Scan for the cell matching the given text and deliver its (x, y) coordinate at center. 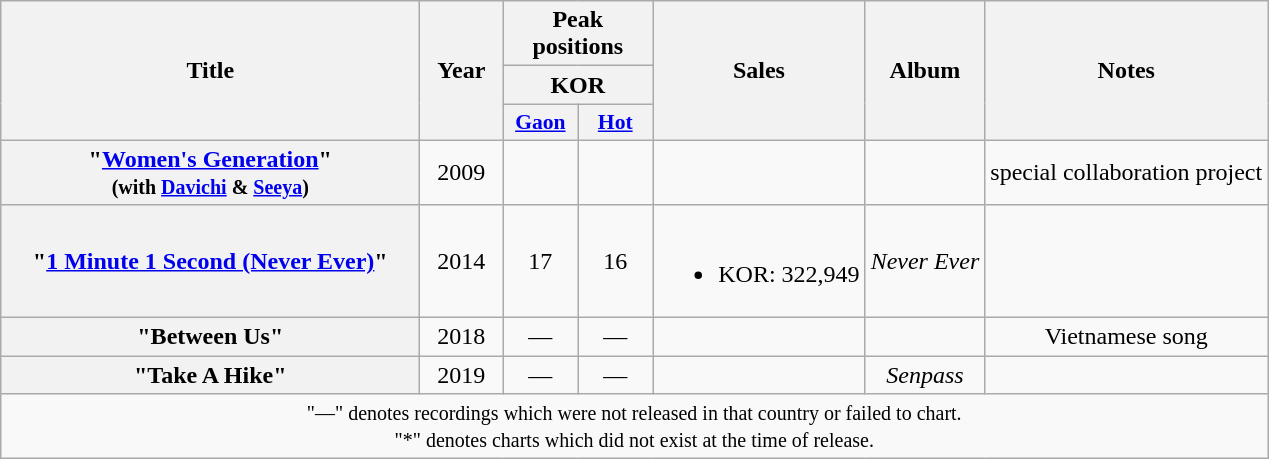
Hot (616, 122)
2014 (462, 262)
KOR: 322,949 (759, 262)
"Between Us" (210, 337)
16 (616, 262)
Gaon (540, 122)
KOR (578, 85)
"1 Minute 1 Second (Never Ever)" (210, 262)
Vietnamese song (1126, 337)
"—" denotes recordings which were not released in that country or failed to chart."*" denotes charts which did not exist at the time of release. (634, 426)
Peak positions (578, 34)
Notes (1126, 70)
Senpass (925, 375)
2018 (462, 337)
Never Ever (925, 262)
"Women's Generation"(with Davichi & Seeya) (210, 172)
"Take A Hike" (210, 375)
Title (210, 70)
17 (540, 262)
Year (462, 70)
2019 (462, 375)
special collaboration project (1126, 172)
Album (925, 70)
Sales (759, 70)
2009 (462, 172)
